For the text-containing cell, return its midpoint in (X, Y) coordinate format. 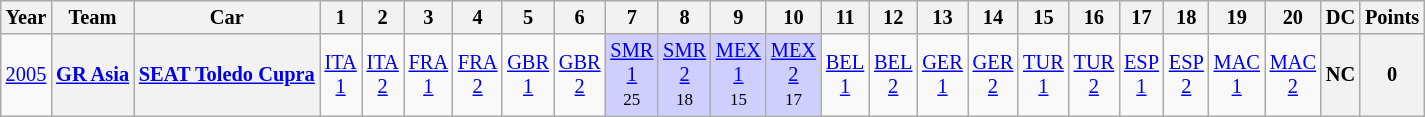
3 (428, 17)
BEL2 (893, 75)
SEAT Toledo Cupra (227, 75)
TUR2 (1094, 75)
2 (383, 17)
14 (993, 17)
GER2 (993, 75)
GER1 (942, 75)
SMR125 (632, 75)
GR Asia (92, 75)
FRA2 (478, 75)
11 (845, 17)
Points (1392, 17)
2005 (26, 75)
7 (632, 17)
17 (1142, 17)
MEX115 (738, 75)
Team (92, 17)
ITA1 (341, 75)
SMR218 (684, 75)
18 (1186, 17)
5 (528, 17)
BEL1 (845, 75)
Car (227, 17)
6 (580, 17)
ESP1 (1142, 75)
13 (942, 17)
NC (1340, 75)
FRA1 (428, 75)
4 (478, 17)
12 (893, 17)
ESP2 (1186, 75)
19 (1237, 17)
GBR1 (528, 75)
1 (341, 17)
20 (1293, 17)
MEX217 (794, 75)
16 (1094, 17)
8 (684, 17)
GBR2 (580, 75)
TUR1 (1043, 75)
10 (794, 17)
MAC2 (1293, 75)
DC (1340, 17)
0 (1392, 75)
9 (738, 17)
Year (26, 17)
MAC1 (1237, 75)
15 (1043, 17)
ITA2 (383, 75)
